For the text-containing cell, return its midpoint in (x, y) coordinate format. 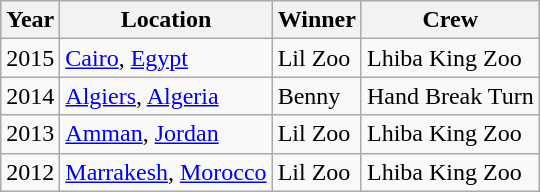
2012 (30, 172)
Marrakesh, Morocco (166, 172)
Hand Break Turn (450, 96)
Cairo, Egypt (166, 58)
2013 (30, 134)
2014 (30, 96)
Benny (316, 96)
Winner (316, 20)
2015 (30, 58)
Location (166, 20)
Year (30, 20)
Crew (450, 20)
Amman, Jordan (166, 134)
Algiers, Algeria (166, 96)
